Pinpoint the cell where the given text exists, returning its [X, Y] midpoint coordinate. 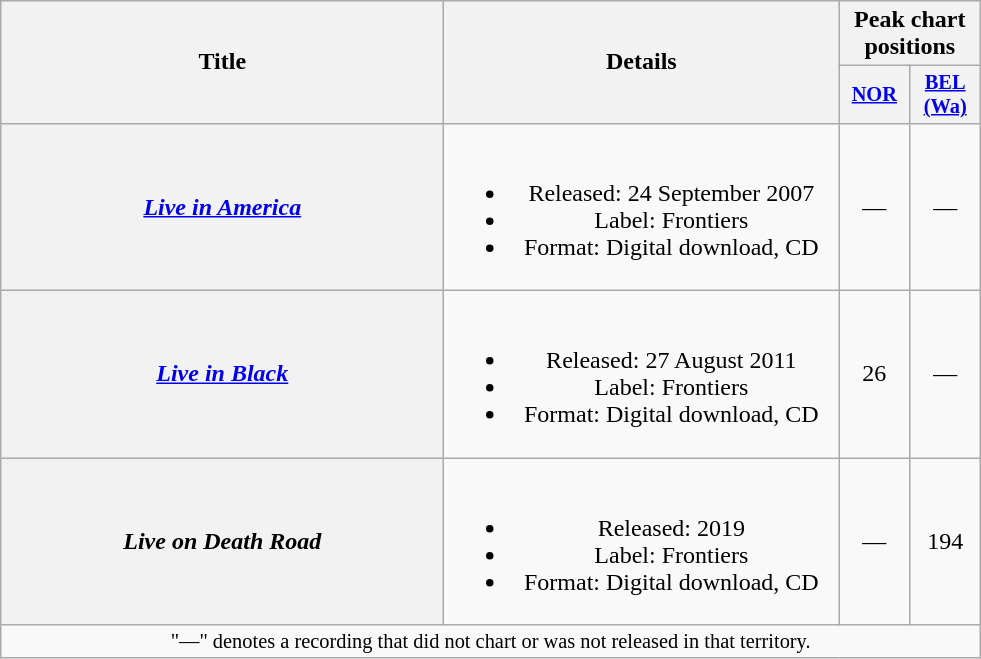
Live in America [222, 206]
"—" denotes a recording that did not chart or was not released in that territory. [491, 642]
Released: 24 September 2007Label: FrontiersFormat: Digital download, CD [642, 206]
Released: 2019Label: FrontiersFormat: Digital download, CD [642, 542]
Live on Death Road [222, 542]
Released: 27 August 2011Label: FrontiersFormat: Digital download, CD [642, 374]
NOR [874, 95]
Details [642, 62]
Peak chart positions [910, 34]
194 [946, 542]
Live in Black [222, 374]
BEL(Wa) [946, 95]
Title [222, 62]
26 [874, 374]
